From the cell containing the given text, extract its center point as (x, y) coordinate. 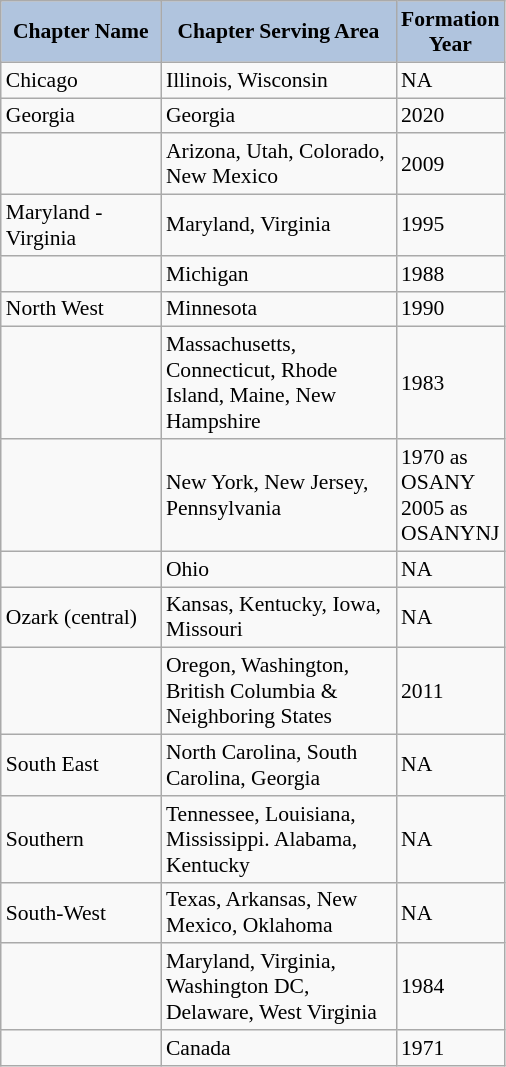
Ozark (central) (81, 618)
2009 (450, 164)
North Carolina, South Carolina, Georgia (278, 766)
Tennessee, Louisiana, Mississippi. Alabama, Kentucky (278, 840)
Chapter Serving Area (278, 32)
Ohio (278, 569)
1984 (450, 988)
1995 (450, 226)
1988 (450, 274)
Southern (81, 840)
1971 (450, 1048)
Michigan (278, 274)
Minnesota (278, 309)
1970 as OSANY 2005 as OSANYNJ (450, 495)
Chapter Name (81, 32)
South East (81, 766)
Maryland, Virginia (278, 226)
2020 (450, 116)
1983 (450, 383)
Formation Year (450, 32)
South-West (81, 912)
North West (81, 309)
New York, New Jersey, Pennsylvania (278, 495)
Massachusetts, Connecticut, Rhode Island, Maine, New Hampshire (278, 383)
Chicago (81, 80)
Kansas, Kentucky, Iowa, Missouri (278, 618)
2011 (450, 692)
Maryland - Virginia (81, 226)
1990 (450, 309)
Illinois, Wisconsin (278, 80)
Maryland, Virginia, Washington DC, Delaware, West Virginia (278, 988)
Canada (278, 1048)
Arizona, Utah, Colorado, New Mexico (278, 164)
Oregon, Washington, British Columbia & Neighboring States (278, 692)
Texas, Arkansas, New Mexico, Oklahoma (278, 912)
